From the cell containing the given text, extract its center point as (X, Y) coordinate. 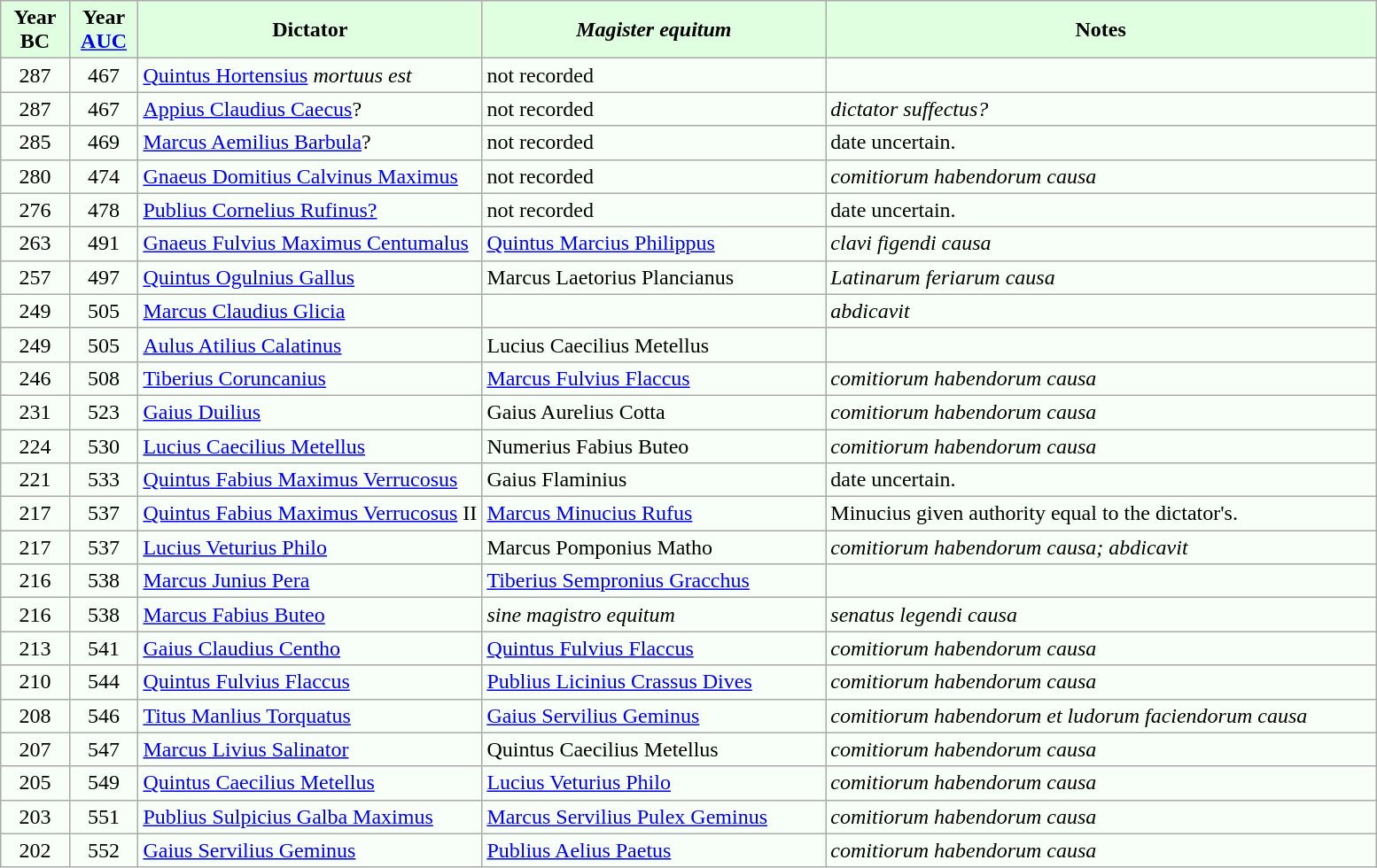
Quintus Hortensius mortuus est (310, 75)
469 (104, 143)
202 (35, 850)
abdicavit (1101, 311)
Tiberius Sempronius Gracchus (654, 581)
544 (104, 682)
Publius Aelius Paetus (654, 850)
263 (35, 244)
208 (35, 716)
Marcus Pomponius Matho (654, 547)
Marcus Servilius Pulex Geminus (654, 817)
Titus Manlius Torquatus (310, 716)
Marcus Claudius Glicia (310, 311)
276 (35, 210)
Latinarum feriarum causa (1101, 277)
205 (35, 783)
285 (35, 143)
Tiberius Coruncanius (310, 378)
280 (35, 176)
Dictator (310, 30)
Appius Claudius Caecus? (310, 109)
Marcus Laetorius Plancianus (654, 277)
comitiorum habendorum et ludorum faciendorum causa (1101, 716)
478 (104, 210)
549 (104, 783)
491 (104, 244)
257 (35, 277)
Gaius Claudius Centho (310, 648)
Marcus Livius Salinator (310, 749)
Notes (1101, 30)
Minucius given authority equal to the dictator's. (1101, 514)
Gnaeus Fulvius Maximus Centumalus (310, 244)
551 (104, 817)
Magister equitum (654, 30)
Marcus Aemilius Barbula? (310, 143)
YearAUC (104, 30)
Marcus Minucius Rufus (654, 514)
Marcus Fabius Buteo (310, 615)
213 (35, 648)
207 (35, 749)
comitiorum habendorum causa; abdicavit (1101, 547)
474 (104, 176)
Quintus Fabius Maximus Verrucosus II (310, 514)
Marcus Fulvius Flaccus (654, 378)
Publius Cornelius Rufinus? (310, 210)
Quintus Ogulnius Gallus (310, 277)
546 (104, 716)
Marcus Junius Pera (310, 581)
Aulus Atilius Calatinus (310, 345)
YearBC (35, 30)
552 (104, 850)
Gnaeus Domitius Calvinus Maximus (310, 176)
210 (35, 682)
sine magistro equitum (654, 615)
497 (104, 277)
Publius Licinius Crassus Dives (654, 682)
541 (104, 648)
547 (104, 749)
Gaius Flaminius (654, 480)
Gaius Aurelius Cotta (654, 412)
Publius Sulpicius Galba Maximus (310, 817)
203 (35, 817)
221 (35, 480)
523 (104, 412)
Quintus Marcius Philippus (654, 244)
Numerius Fabius Buteo (654, 446)
clavi figendi causa (1101, 244)
246 (35, 378)
senatus legendi causa (1101, 615)
508 (104, 378)
533 (104, 480)
224 (35, 446)
530 (104, 446)
Quintus Fabius Maximus Verrucosus (310, 480)
dictator suffectus? (1101, 109)
Gaius Duilius (310, 412)
231 (35, 412)
